Find where the given text appears and provide that cell's center as (x, y) coordinate. 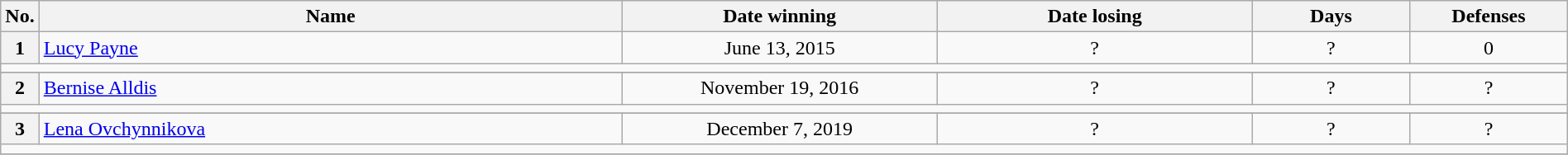
Lucy Payne (331, 48)
No. (20, 16)
0 (1489, 48)
Date winning (779, 16)
1 (20, 48)
Name (331, 16)
Date losing (1095, 16)
Defenses (1489, 16)
Days (1331, 16)
December 7, 2019 (779, 129)
3 (20, 129)
June 13, 2015 (779, 48)
2 (20, 88)
November 19, 2016 (779, 88)
Lena Ovchynnikova (331, 129)
Bernise Alldis (331, 88)
